Locate the cell with the specified text and output its (x, y) center coordinate. 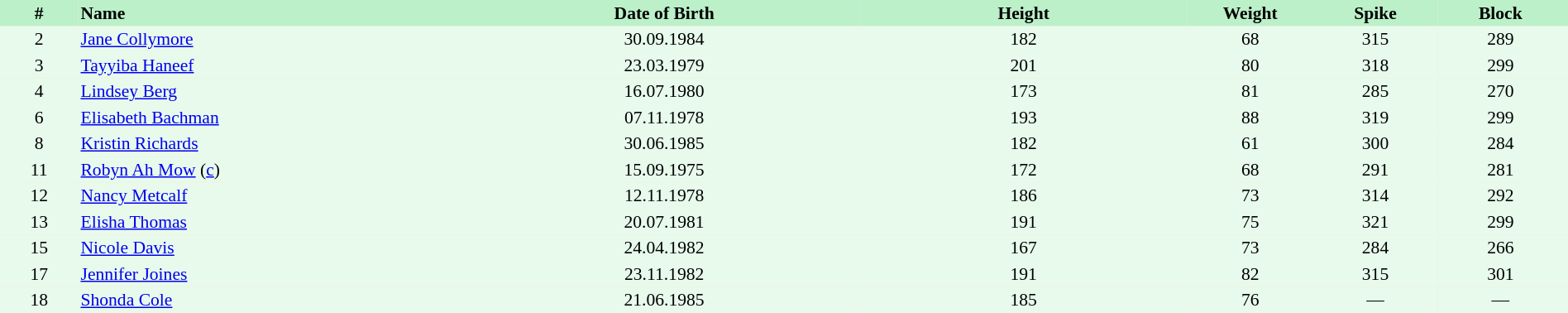
24.04.1982 (664, 248)
285 (1374, 91)
# (39, 13)
30.06.1985 (664, 144)
Date of Birth (664, 13)
270 (1500, 91)
314 (1374, 195)
172 (1024, 170)
17 (39, 274)
81 (1250, 91)
6 (39, 118)
185 (1024, 300)
321 (1374, 222)
292 (1500, 195)
16.07.1980 (664, 91)
Elisha Thomas (273, 222)
15 (39, 248)
23.11.1982 (664, 274)
82 (1250, 274)
Jane Collymore (273, 40)
Kristin Richards (273, 144)
Nicole Davis (273, 248)
20.07.1981 (664, 222)
07.11.1978 (664, 118)
291 (1374, 170)
12.11.1978 (664, 195)
319 (1374, 118)
Shonda Cole (273, 300)
Spike (1374, 13)
Robyn Ah Mow (c) (273, 170)
Tayyiba Haneef (273, 65)
Elisabeth Bachman (273, 118)
167 (1024, 248)
193 (1024, 118)
18 (39, 300)
23.03.1979 (664, 65)
3 (39, 65)
80 (1250, 65)
21.06.1985 (664, 300)
Weight (1250, 13)
Nancy Metcalf (273, 195)
76 (1250, 300)
201 (1024, 65)
61 (1250, 144)
8 (39, 144)
30.09.1984 (664, 40)
318 (1374, 65)
Name (273, 13)
281 (1500, 170)
Jennifer Joines (273, 274)
13 (39, 222)
Block (1500, 13)
266 (1500, 248)
88 (1250, 118)
11 (39, 170)
12 (39, 195)
Lindsey Berg (273, 91)
Height (1024, 13)
75 (1250, 222)
186 (1024, 195)
301 (1500, 274)
173 (1024, 91)
289 (1500, 40)
300 (1374, 144)
15.09.1975 (664, 170)
4 (39, 91)
2 (39, 40)
